Pinpoint the cell where the given text exists, returning its (x, y) midpoint coordinate. 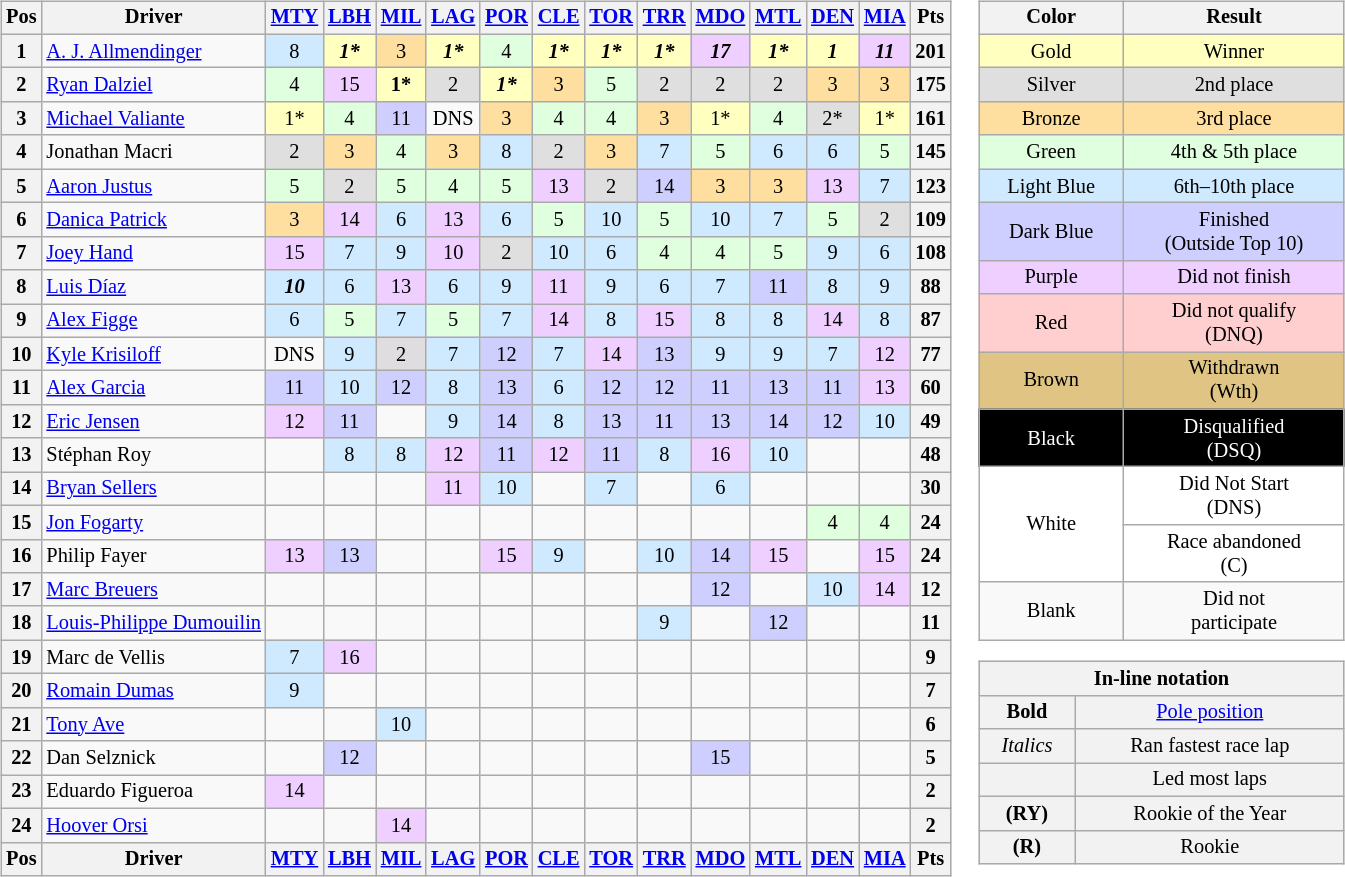
Jonathan Macri (153, 152)
Joey Hand (153, 253)
Bronze (1052, 119)
145 (931, 152)
Result (1234, 18)
Tony Ave (153, 724)
Race abandoned(C) (1234, 554)
20 (21, 691)
2* (832, 119)
175 (931, 85)
Purple (1052, 277)
Did notparticipate (1234, 611)
201 (931, 51)
Led most laps (1210, 780)
Bold (1028, 712)
Eduardo Figueroa (153, 792)
Silver (1052, 85)
Alex Garcia (153, 388)
Philip Fayer (153, 556)
Ryan Dalziel (153, 85)
161 (931, 119)
Hoover Orsi (153, 825)
Light Blue (1052, 186)
Dan Selznick (153, 758)
88 (931, 287)
Winner (1234, 51)
(RY) (1028, 813)
A. J. Allmendinger (153, 51)
Italics (1028, 746)
Dark Blue (1052, 232)
Finished(Outside Top 10) (1234, 232)
Did not qualify(DNQ) (1234, 323)
Marc de Vellis (153, 657)
Kyle Krisiloff (153, 354)
Stéphan Roy (153, 455)
Alex Figge (153, 321)
Rookie (1210, 847)
Blank (1052, 611)
23 (21, 792)
109 (931, 220)
19 (21, 657)
Brown (1052, 381)
22 (21, 758)
Black (1052, 438)
Louis-Philippe Dumouilin (153, 623)
Did not finish (1234, 277)
4th & 5th place (1234, 152)
6th–10th place (1234, 186)
Romain Dumas (153, 691)
Red (1052, 323)
108 (931, 253)
Michael Valiante (153, 119)
21 (21, 724)
Ran fastest race lap (1210, 746)
30 (931, 489)
Withdrawn(Wth) (1234, 381)
49 (931, 422)
Pole position (1210, 712)
18 (21, 623)
60 (931, 388)
Color (1052, 18)
87 (931, 321)
In-line notation (1162, 679)
Gold (1052, 51)
Marc Breuers (153, 590)
Aaron Justus (153, 186)
Did Not Start(DNS) (1234, 496)
Bryan Sellers (153, 489)
3rd place (1234, 119)
2nd place (1234, 85)
Green (1052, 152)
White (1052, 524)
Rookie of the Year (1210, 813)
77 (931, 354)
Eric Jensen (153, 422)
48 (931, 455)
Disqualified(DSQ) (1234, 438)
Luis Díaz (153, 287)
(R) (1028, 847)
Danica Patrick (153, 220)
123 (931, 186)
Jon Fogarty (153, 522)
